Identify which cell holds the provided text, then report its (X, Y) central coordinate. 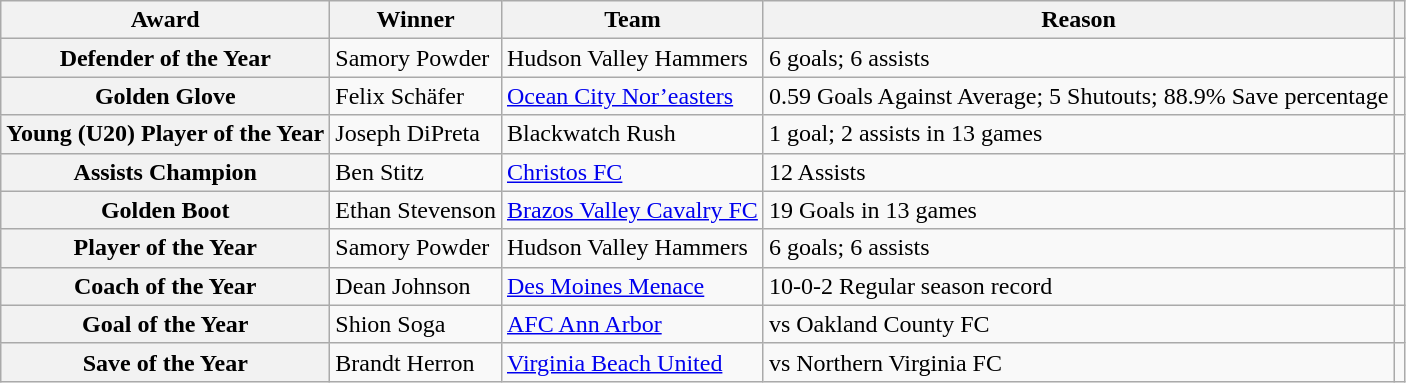
Christos FC (632, 172)
vs Northern Virginia FC (1078, 362)
Defender of the Year (166, 58)
Blackwatch Rush (632, 134)
Joseph DiPreta (416, 134)
Young (U20) Player of the Year (166, 134)
Virginia Beach United (632, 362)
Assists Champion (166, 172)
Shion Soga (416, 324)
Brandt Herron (416, 362)
Goal of the Year (166, 324)
Golden Boot (166, 210)
Reason (1078, 20)
Ethan Stevenson (416, 210)
Dean Johnson (416, 286)
AFC Ann Arbor (632, 324)
Team (632, 20)
Des Moines Menace (632, 286)
Ocean City Nor’easters (632, 96)
12 Assists (1078, 172)
19 Goals in 13 games (1078, 210)
vs Oakland County FC (1078, 324)
10-0-2 Regular season record (1078, 286)
Ben Stitz (416, 172)
Award (166, 20)
Golden Glove (166, 96)
Winner (416, 20)
Player of the Year (166, 248)
1 goal; 2 assists in 13 games (1078, 134)
Coach of the Year (166, 286)
0.59 Goals Against Average; 5 Shutouts; 88.9% Save percentage (1078, 96)
Felix Schäfer (416, 96)
Save of the Year (166, 362)
Brazos Valley Cavalry FC (632, 210)
